Search for the cell housing the specified text and yield its (X, Y) center coordinate. 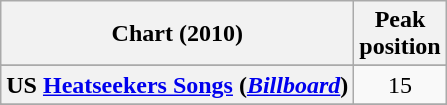
Peakposition (400, 34)
Chart (2010) (178, 34)
US Heatseekers Songs (Billboard) (178, 85)
15 (400, 85)
